Return (X, Y) of the center of cell containing provided text 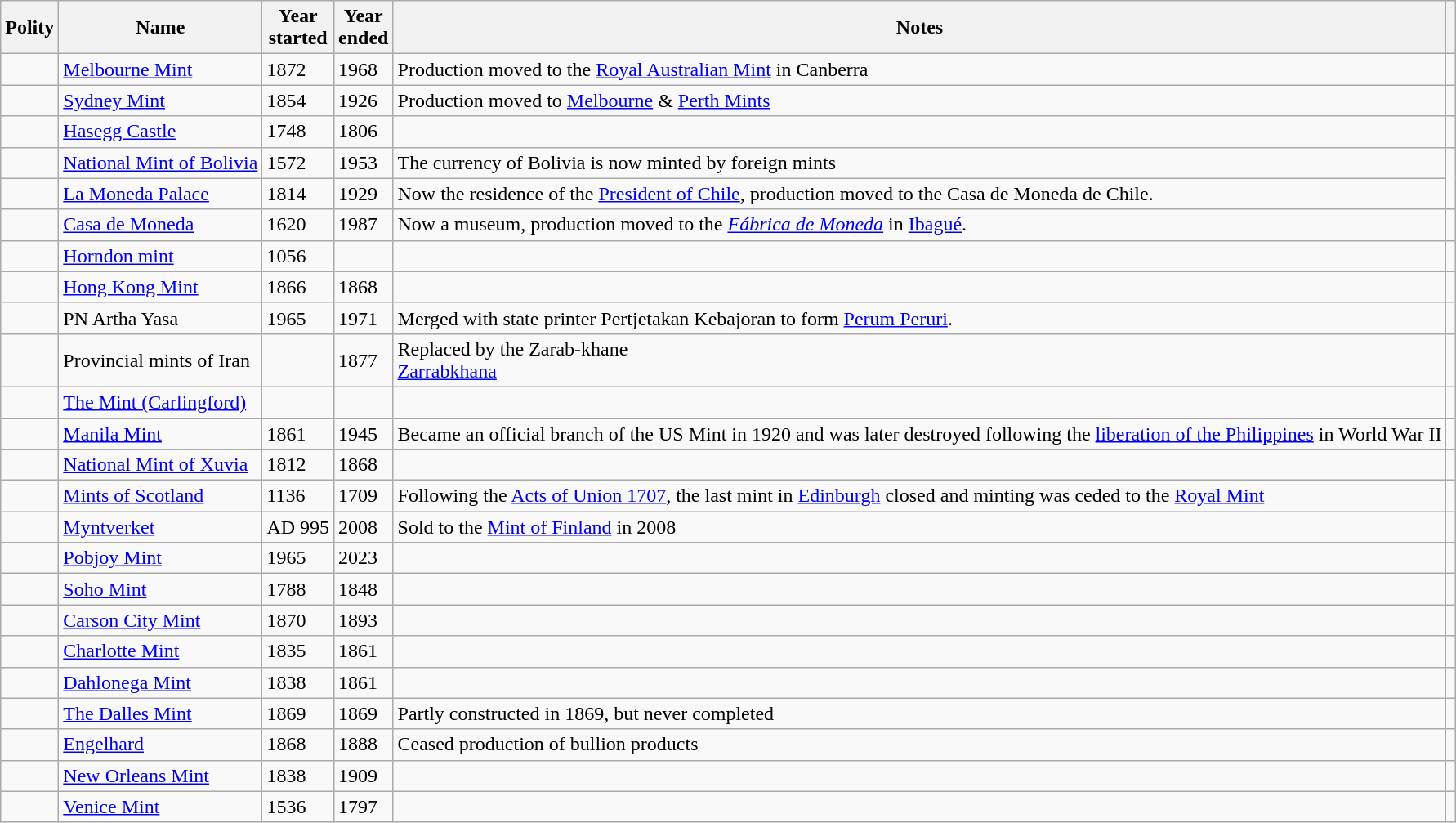
1929 (364, 194)
1812 (298, 465)
National Mint of Bolivia (160, 163)
Charlotte Mint (160, 651)
Hasegg Castle (160, 132)
Mints of Scotland (160, 496)
1866 (298, 287)
The Dalles Mint (160, 713)
Engelhard (160, 745)
1806 (364, 132)
Merged with state printer Pertjetakan Kebajoran to form Perum Peruri. (920, 318)
The currency of Bolivia is now minted by foreign mints (920, 163)
Ceased production of bullion products (920, 745)
Notes (920, 28)
Became an official branch of the US Mint in 1920 and was later destroyed following the liberation of the Philippines in World War II (920, 434)
1709 (364, 496)
1953 (364, 163)
Carson City Mint (160, 620)
1854 (298, 101)
Yearstarted (298, 28)
PN Artha Yasa (160, 318)
National Mint of Xuvia (160, 465)
AD 995 (298, 527)
2008 (364, 527)
The Mint (Carlingford) (160, 402)
New Orleans Mint (160, 776)
2023 (364, 558)
Production moved to Melbourne & Perth Mints (920, 101)
Myntverket (160, 527)
1536 (298, 807)
1814 (298, 194)
1835 (298, 651)
Following the Acts of Union 1707, the last mint in Edinburgh closed and minting was ceded to the Royal Mint (920, 496)
1620 (298, 225)
1848 (364, 589)
Replaced by the Zarab-khaneZarrabkhana (920, 360)
1968 (364, 69)
1971 (364, 318)
1788 (298, 589)
Name (160, 28)
Polity (29, 28)
Production moved to the Royal Australian Mint in Canberra (920, 69)
Dahlonega Mint (160, 682)
La Moneda Palace (160, 194)
1870 (298, 620)
1797 (364, 807)
Sold to the Mint of Finland in 2008 (920, 527)
Partly constructed in 1869, but never completed (920, 713)
1888 (364, 745)
Soho Mint (160, 589)
1909 (364, 776)
Now the residence of the President of Chile, production moved to the Casa de Moneda de Chile. (920, 194)
Venice Mint (160, 807)
1056 (298, 256)
Horndon mint (160, 256)
Casa de Moneda (160, 225)
Hong Kong Mint (160, 287)
Now a museum, production moved to the Fábrica de Moneda in Ibagué. (920, 225)
1893 (364, 620)
1872 (298, 69)
1987 (364, 225)
Melbourne Mint (160, 69)
Provincial mints of Iran (160, 360)
1877 (364, 360)
Manila Mint (160, 434)
Yearended (364, 28)
1136 (298, 496)
Pobjoy Mint (160, 558)
1926 (364, 101)
Sydney Mint (160, 101)
1945 (364, 434)
1748 (298, 132)
1572 (298, 163)
